Return the (x, y) coordinate for the center point of the cell that contains the specified text.  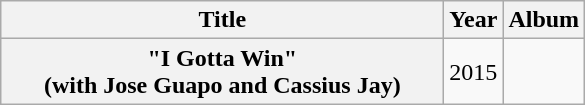
Year (474, 20)
Album (544, 20)
Title (222, 20)
2015 (474, 72)
"I Gotta Win"(with Jose Guapo and Cassius Jay) (222, 72)
